Return the (X, Y) coordinate for the center point of the cell that contains the specified text.  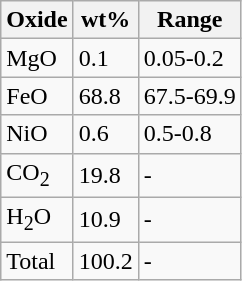
0.6 (106, 134)
Total (37, 261)
67.5-69.9 (190, 96)
Oxide (37, 20)
FeO (37, 96)
19.8 (106, 175)
10.9 (106, 219)
CO2 (37, 175)
0.05-0.2 (190, 58)
100.2 (106, 261)
wt% (106, 20)
NiO (37, 134)
Range (190, 20)
0.1 (106, 58)
68.8 (106, 96)
0.5-0.8 (190, 134)
MgO (37, 58)
H2O (37, 219)
